Capture the cell that displays the provided text and extract its [x, y] central coordinate. 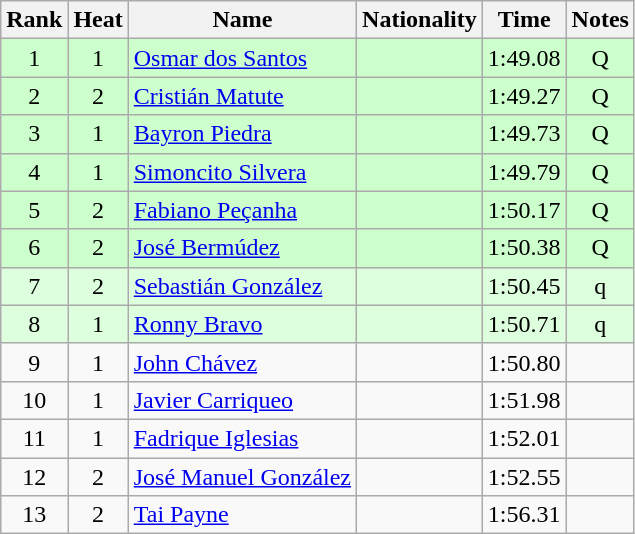
Cristián Matute [242, 96]
Simoncito Silvera [242, 172]
Nationality [420, 20]
José Manuel González [242, 477]
1:49.08 [524, 58]
Bayron Piedra [242, 134]
1:50.71 [524, 324]
9 [34, 362]
1:56.31 [524, 515]
1:50.17 [524, 210]
5 [34, 210]
Notes [600, 20]
1:49.79 [524, 172]
Tai Payne [242, 515]
Rank [34, 20]
Ronny Bravo [242, 324]
3 [34, 134]
Fabiano Peçanha [242, 210]
Osmar dos Santos [242, 58]
10 [34, 400]
1:51.98 [524, 400]
1:50.38 [524, 248]
Sebastián González [242, 286]
1:52.01 [524, 438]
1:50.45 [524, 286]
John Chávez [242, 362]
1:49.73 [524, 134]
12 [34, 477]
Heat [98, 20]
1:49.27 [524, 96]
José Bermúdez [242, 248]
11 [34, 438]
Fadrique Iglesias [242, 438]
4 [34, 172]
8 [34, 324]
7 [34, 286]
6 [34, 248]
13 [34, 515]
Javier Carriqueo [242, 400]
Time [524, 20]
1:52.55 [524, 477]
1:50.80 [524, 362]
Name [242, 20]
